Find where the given text appears and provide that cell's center as (x, y) coordinate. 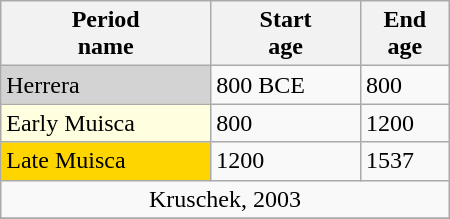
1537 (404, 161)
Early Muisca (106, 123)
Late Muisca (106, 161)
Endage (404, 34)
Startage (286, 34)
Periodname (106, 34)
Kruschek, 2003 (225, 199)
Herrera (106, 85)
800 BCE (286, 85)
